Identify which cell holds the provided text, then report its (x, y) central coordinate. 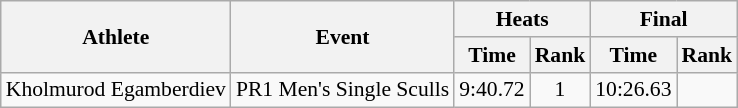
1 (560, 90)
Heats (522, 19)
9:40.72 (492, 90)
Kholmurod Egamberdiev (116, 90)
PR1 Men's Single Sculls (342, 90)
Final (664, 19)
Event (342, 36)
Athlete (116, 36)
10:26.63 (633, 90)
